Capture the cell that displays the provided text and extract its [x, y] central coordinate. 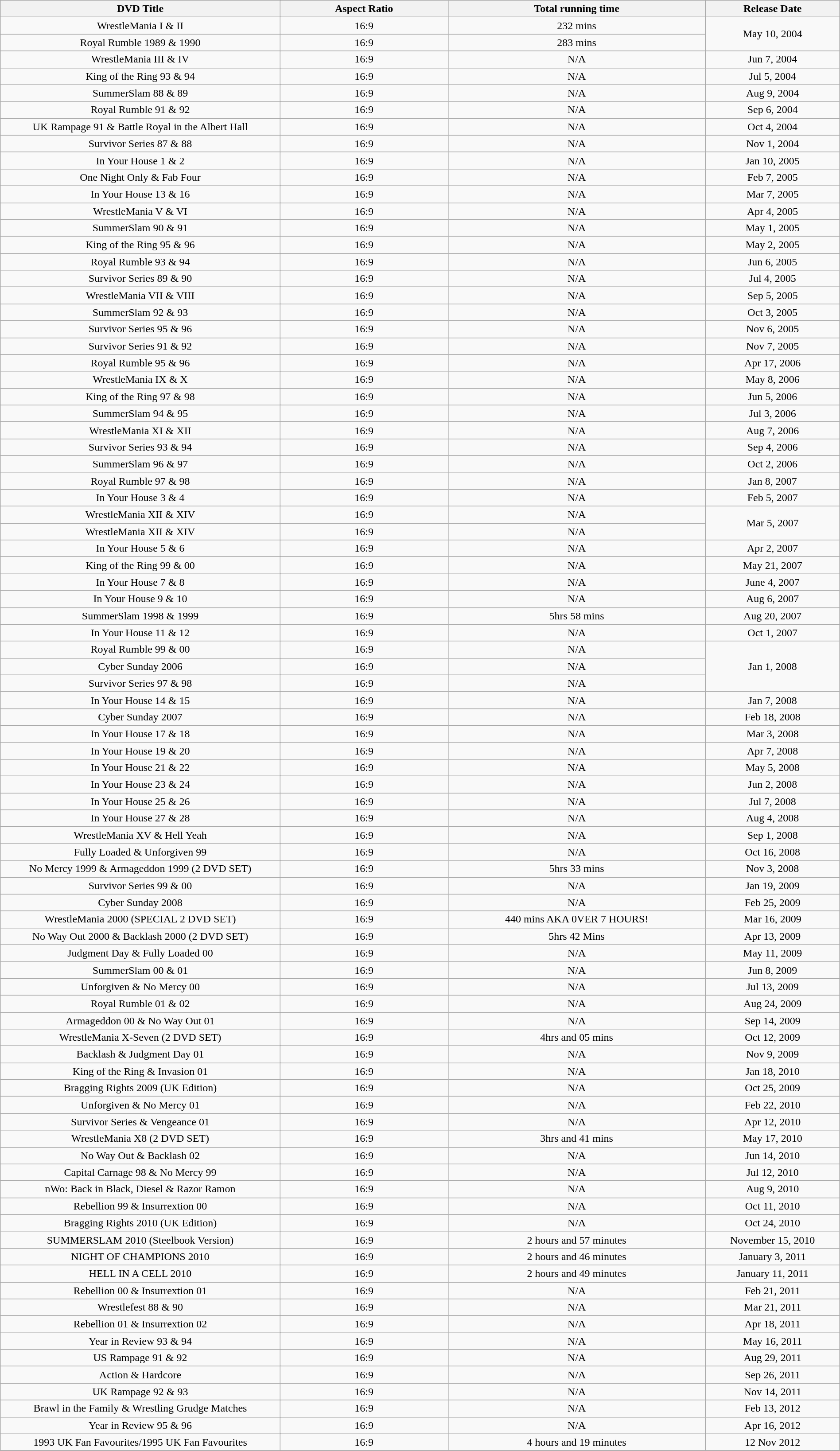
King of the Ring 97 & 98 [140, 397]
SummerSlam 00 & 01 [140, 970]
UK Rampage 91 & Battle Royal in the Albert Hall [140, 127]
DVD Title [140, 9]
Jul 13, 2009 [773, 987]
HELL IN A CELL 2010 [140, 1273]
Oct 12, 2009 [773, 1038]
Oct 4, 2004 [773, 127]
May 11, 2009 [773, 953]
5hrs 33 mins [577, 869]
Jun 8, 2009 [773, 970]
Aug 9, 2004 [773, 93]
Sep 6, 2004 [773, 110]
WrestleMania III & IV [140, 59]
Apr 17, 2006 [773, 363]
Feb 7, 2005 [773, 177]
SummerSlam 94 & 95 [140, 413]
King of the Ring 93 & 94 [140, 76]
4 hours and 19 minutes [577, 1442]
Apr 18, 2011 [773, 1324]
Mar 5, 2007 [773, 523]
Aug 29, 2011 [773, 1358]
Royal Rumble 1989 & 1990 [140, 43]
Judgment Day & Fully Loaded 00 [140, 953]
Total running time [577, 9]
May 16, 2011 [773, 1341]
January 11, 2011 [773, 1273]
nWo: Back in Black, Diesel & Razor Ramon [140, 1189]
Feb 18, 2008 [773, 717]
Apr 4, 2005 [773, 211]
Jul 3, 2006 [773, 413]
4hrs and 05 mins [577, 1038]
Year in Review 95 & 96 [140, 1425]
In Your House 13 & 16 [140, 194]
Nov 9, 2009 [773, 1054]
Rebellion 00 & Insurrextion 01 [140, 1291]
2 hours and 49 minutes [577, 1273]
Sep 4, 2006 [773, 447]
Oct 24, 2010 [773, 1223]
Feb 21, 2011 [773, 1291]
SummerSlam 92 & 93 [140, 312]
2 hours and 57 minutes [577, 1240]
Survivor Series 89 & 90 [140, 279]
In Your House 9 & 10 [140, 599]
May 5, 2008 [773, 768]
Mar 16, 2009 [773, 919]
Rebellion 01 & Insurrextion 02 [140, 1324]
WrestleMania X-Seven (2 DVD SET) [140, 1038]
Aug 6, 2007 [773, 599]
Royal Rumble 91 & 92 [140, 110]
Aug 20, 2007 [773, 616]
No Mercy 1999 & Armageddon 1999 (2 DVD SET) [140, 869]
Nov 1, 2004 [773, 144]
UK Rampage 92 & 93 [140, 1392]
Survivor Series 91 & 92 [140, 346]
Apr 7, 2008 [773, 751]
In Your House 1 & 2 [140, 160]
Nov 3, 2008 [773, 869]
No Way Out & Backlash 02 [140, 1155]
Capital Carnage 98 & No Mercy 99 [140, 1172]
232 mins [577, 26]
June 4, 2007 [773, 582]
WrestleMania X8 (2 DVD SET) [140, 1139]
Oct 2, 2006 [773, 464]
WrestleMania XI & XII [140, 430]
Nov 14, 2011 [773, 1392]
Unforgiven & No Mercy 00 [140, 987]
In Your House 3 & 4 [140, 498]
King of the Ring 95 & 96 [140, 245]
In Your House 14 & 15 [140, 700]
Jul 7, 2008 [773, 801]
Apr 12, 2010 [773, 1122]
Rebellion 99 & Insurrextion 00 [140, 1206]
Survivor Series & Vengeance 01 [140, 1122]
Action & Hardcore [140, 1375]
Oct 3, 2005 [773, 312]
Jun 5, 2006 [773, 397]
Backlash & Judgment Day 01 [140, 1054]
Royal Rumble 95 & 96 [140, 363]
Aug 9, 2010 [773, 1189]
Year in Review 93 & 94 [140, 1341]
WrestleMania I & II [140, 26]
Royal Rumble 99 & 00 [140, 650]
Sep 14, 2009 [773, 1020]
Apr 2, 2007 [773, 549]
May 8, 2006 [773, 380]
WrestleMania V & VI [140, 211]
Aug 4, 2008 [773, 818]
King of the Ring & Invasion 01 [140, 1071]
King of the Ring 99 & 00 [140, 565]
Sep 1, 2008 [773, 835]
In Your House 7 & 8 [140, 582]
SummerSlam 1998 & 1999 [140, 616]
2 hours and 46 minutes [577, 1256]
Unforgiven & No Mercy 01 [140, 1105]
WrestleMania IX & X [140, 380]
May 17, 2010 [773, 1139]
SUMMERSLAM 2010 (Steelbook Version) [140, 1240]
3hrs and 41 mins [577, 1139]
Jun 14, 2010 [773, 1155]
Feb 5, 2007 [773, 498]
Feb 22, 2010 [773, 1105]
Jun 6, 2005 [773, 262]
Survivor Series 87 & 88 [140, 144]
Apr 16, 2012 [773, 1425]
Royal Rumble 01 & 02 [140, 1004]
Jun 7, 2004 [773, 59]
WrestleMania VII & VIII [140, 296]
Aspect Ratio [364, 9]
January 3, 2011 [773, 1256]
Jan 10, 2005 [773, 160]
Aug 7, 2006 [773, 430]
SummerSlam 88 & 89 [140, 93]
November 15, 2010 [773, 1240]
Jul 4, 2005 [773, 279]
In Your House 27 & 28 [140, 818]
Release Date [773, 9]
Jan 7, 2008 [773, 700]
12 Nov 2012 [773, 1442]
One Night Only & Fab Four [140, 177]
Jul 12, 2010 [773, 1172]
Cyber Sunday 2006 [140, 666]
Mar 21, 2011 [773, 1307]
Jun 2, 2008 [773, 785]
In Your House 23 & 24 [140, 785]
Royal Rumble 97 & 98 [140, 481]
283 mins [577, 43]
5hrs 58 mins [577, 616]
May 2, 2005 [773, 245]
WrestleMania XV & Hell Yeah [140, 835]
Bragging Rights 2009 (UK Edition) [140, 1088]
Jan 1, 2008 [773, 666]
Survivor Series 97 & 98 [140, 683]
Brawl in the Family & Wrestling Grudge Matches [140, 1408]
In Your House 19 & 20 [140, 751]
SummerSlam 90 & 91 [140, 228]
Jan 18, 2010 [773, 1071]
Jan 8, 2007 [773, 481]
In Your House 17 & 18 [140, 734]
Survivor Series 99 & 00 [140, 886]
Oct 16, 2008 [773, 852]
Sep 5, 2005 [773, 296]
In Your House 11 & 12 [140, 633]
Nov 6, 2005 [773, 329]
Jul 5, 2004 [773, 76]
Armageddon 00 & No Way Out 01 [140, 1020]
Apr 13, 2009 [773, 936]
Oct 25, 2009 [773, 1088]
Feb 25, 2009 [773, 902]
May 10, 2004 [773, 34]
Nov 7, 2005 [773, 346]
Cyber Sunday 2008 [140, 902]
Royal Rumble 93 & 94 [140, 262]
NIGHT OF CHAMPIONS 2010 [140, 1256]
Jan 19, 2009 [773, 886]
May 21, 2007 [773, 565]
5hrs 42 Mins [577, 936]
Survivor Series 95 & 96 [140, 329]
Mar 7, 2005 [773, 194]
Oct 11, 2010 [773, 1206]
No Way Out 2000 & Backlash 2000 (2 DVD SET) [140, 936]
Oct 1, 2007 [773, 633]
Survivor Series 93 & 94 [140, 447]
Bragging Rights 2010 (UK Edition) [140, 1223]
Cyber Sunday 2007 [140, 717]
Fully Loaded & Unforgiven 99 [140, 852]
US Rampage 91 & 92 [140, 1358]
In Your House 25 & 26 [140, 801]
Wrestlefest 88 & 90 [140, 1307]
WrestleMania 2000 (SPECIAL 2 DVD SET) [140, 919]
Aug 24, 2009 [773, 1004]
May 1, 2005 [773, 228]
Feb 13, 2012 [773, 1408]
1993 UK Fan Favourites/1995 UK Fan Favourites [140, 1442]
In Your House 5 & 6 [140, 549]
440 mins AKA 0VER 7 HOURS! [577, 919]
SummerSlam 96 & 97 [140, 464]
In Your House 21 & 22 [140, 768]
Mar 3, 2008 [773, 734]
Sep 26, 2011 [773, 1375]
